Return the (x, y) coordinate for the center point of the cell that contains the specified text.  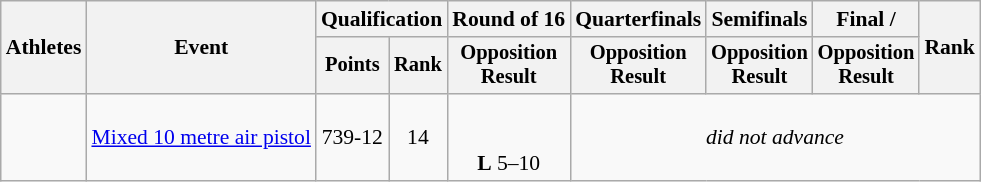
Round of 16 (508, 19)
Final / (866, 19)
Quarterfinals (638, 19)
L 5–10 (508, 138)
Points (352, 66)
Qualification (382, 19)
Event (201, 48)
14 (418, 138)
Mixed 10 metre air pistol (201, 138)
did not advance (775, 138)
Athletes (44, 48)
Semifinals (760, 19)
739-12 (352, 138)
